Determine the [x, y] coordinate at the center of the cell enclosing the given text.  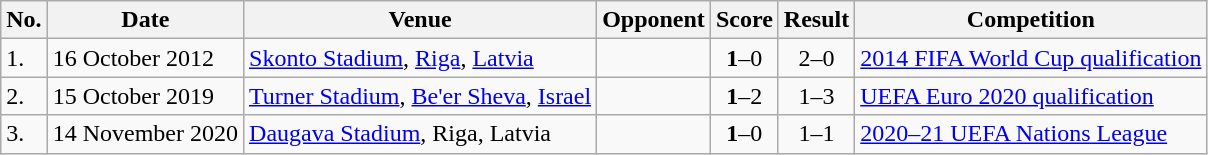
1–2 [744, 96]
15 October 2019 [145, 96]
Competition [1031, 20]
2014 FIFA World Cup qualification [1031, 58]
Daugava Stadium, Riga, Latvia [420, 134]
Turner Stadium, Be'er Sheva, Israel [420, 96]
1. [24, 58]
Result [816, 20]
2–0 [816, 58]
UEFA Euro 2020 qualification [1031, 96]
1–3 [816, 96]
14 November 2020 [145, 134]
Score [744, 20]
1–1 [816, 134]
Date [145, 20]
Opponent [654, 20]
No. [24, 20]
2020–21 UEFA Nations League [1031, 134]
2. [24, 96]
Skonto Stadium, Riga, Latvia [420, 58]
3. [24, 134]
Venue [420, 20]
16 October 2012 [145, 58]
